Identify which cell holds the provided text, then report its [X, Y] central coordinate. 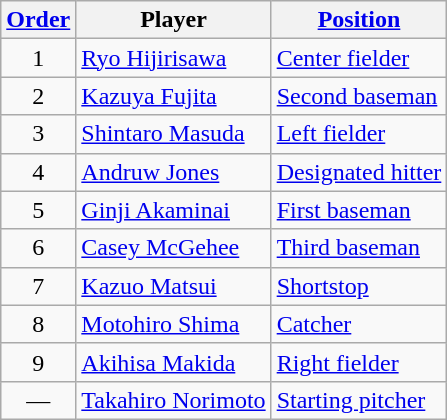
Kazuya Fujita [174, 96]
Ryo Hijirisawa [174, 58]
6 [38, 248]
5 [38, 210]
Casey McGehee [174, 248]
Center fielder [359, 58]
— [38, 400]
Third baseman [359, 248]
2 [38, 96]
First baseman [359, 210]
Akihisa Makida [174, 362]
Ginji Akaminai [174, 210]
Takahiro Norimoto [174, 400]
Position [359, 20]
Left fielder [359, 134]
Second baseman [359, 96]
Kazuo Matsui [174, 286]
4 [38, 172]
7 [38, 286]
Order [38, 20]
3 [38, 134]
1 [38, 58]
Shortstop [359, 286]
9 [38, 362]
Andruw Jones [174, 172]
8 [38, 324]
Motohiro Shima [174, 324]
Designated hitter [359, 172]
Shintaro Masuda [174, 134]
Starting pitcher [359, 400]
Right fielder [359, 362]
Player [174, 20]
Catcher [359, 324]
